Provide the (X, Y) coordinate of the cell's center where the given text is located.  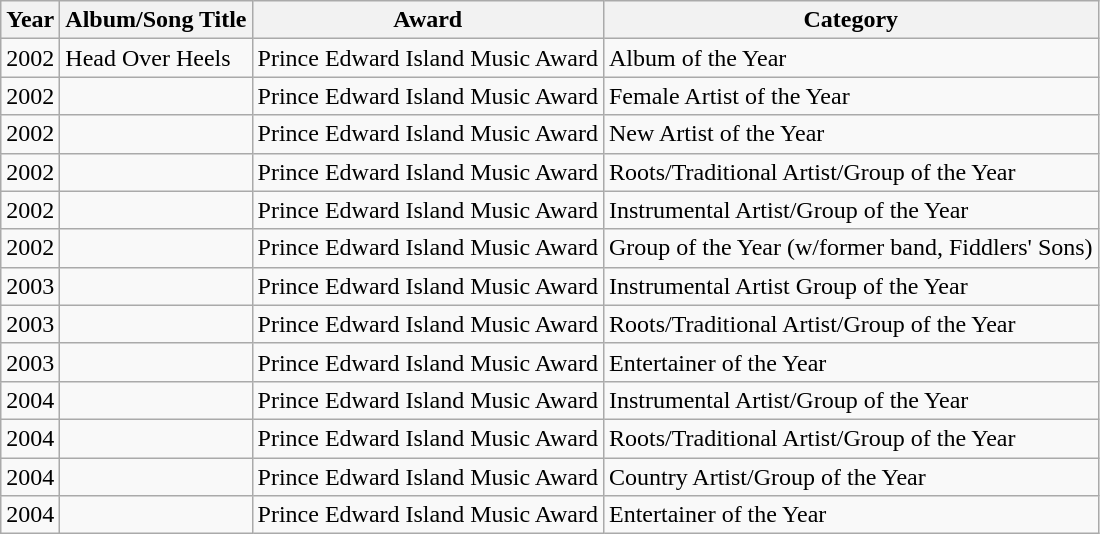
Head Over Heels (156, 58)
New Artist of the Year (850, 134)
Female Artist of the Year (850, 96)
Instrumental Artist Group of the Year (850, 286)
Category (850, 20)
Award (428, 20)
Year (30, 20)
Country Artist/Group of the Year (850, 477)
Album/Song Title (156, 20)
Album of the Year (850, 58)
Group of the Year (w/former band, Fiddlers' Sons) (850, 248)
